Identify which cell holds the provided text, then report its (x, y) central coordinate. 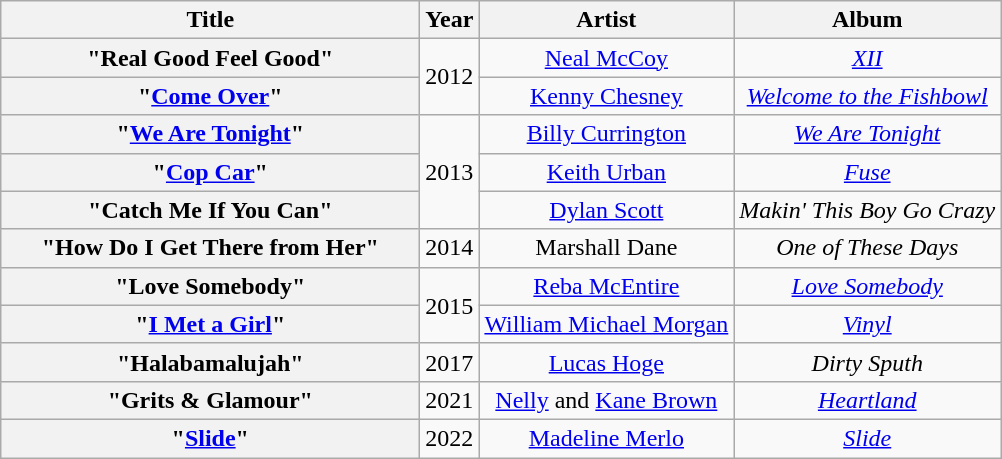
"Halabamalujah" (210, 362)
Vinyl (868, 324)
Lucas Hoge (606, 362)
"Come Over" (210, 96)
Marshall Dane (606, 248)
"Real Good Feel Good" (210, 58)
Year (450, 20)
Reba McEntire (606, 286)
William Michael Morgan (606, 324)
2017 (450, 362)
2013 (450, 172)
Keith Urban (606, 172)
Slide (868, 438)
One of These Days (868, 248)
"We Are Tonight" (210, 134)
2021 (450, 400)
XII (868, 58)
"How Do I Get There from Her" (210, 248)
2014 (450, 248)
2015 (450, 305)
Love Somebody (868, 286)
Title (210, 20)
"Slide" (210, 438)
Madeline Merlo (606, 438)
"Catch Me If You Can" (210, 210)
Dirty Sputh (868, 362)
Album (868, 20)
Makin' This Boy Go Crazy (868, 210)
Artist (606, 20)
"Love Somebody" (210, 286)
We Are Tonight (868, 134)
Welcome to the Fishbowl (868, 96)
Heartland (868, 400)
Neal McCoy (606, 58)
Dylan Scott (606, 210)
Nelly and Kane Brown (606, 400)
Fuse (868, 172)
"Cop Car" (210, 172)
"Grits & Glamour" (210, 400)
Billy Currington (606, 134)
"I Met a Girl" (210, 324)
2012 (450, 77)
Kenny Chesney (606, 96)
2022 (450, 438)
